Scan for the cell matching the given text and deliver its (x, y) coordinate at center. 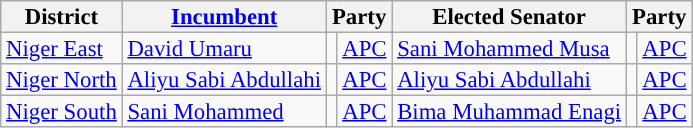
Niger South (62, 112)
Niger North (62, 80)
Niger East (62, 49)
Sani Mohammed (224, 112)
Incumbent (224, 17)
Bima Muhammad Enagi (510, 112)
District (62, 17)
David Umaru (224, 49)
Elected Senator (510, 17)
Sani Mohammed Musa (510, 49)
